Determine the (x, y) coordinate at the center of the cell enclosing the given text.  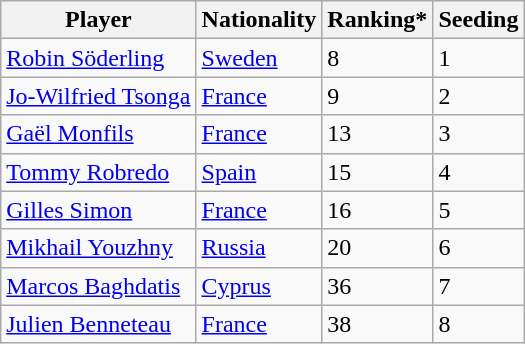
Jo-Wilfried Tsonga (98, 96)
Cyprus (259, 286)
Gaël Monfils (98, 134)
38 (378, 324)
4 (478, 172)
Robin Söderling (98, 58)
Spain (259, 172)
20 (378, 248)
9 (378, 96)
7 (478, 286)
36 (378, 286)
Seeding (478, 20)
6 (478, 248)
15 (378, 172)
1 (478, 58)
Julien Benneteau (98, 324)
16 (378, 210)
3 (478, 134)
Sweden (259, 58)
2 (478, 96)
Ranking* (378, 20)
13 (378, 134)
Gilles Simon (98, 210)
Player (98, 20)
Marcos Baghdatis (98, 286)
Mikhail Youzhny (98, 248)
Nationality (259, 20)
Russia (259, 248)
Tommy Robredo (98, 172)
5 (478, 210)
